Pinpoint the cell where the given text exists, returning its (X, Y) midpoint coordinate. 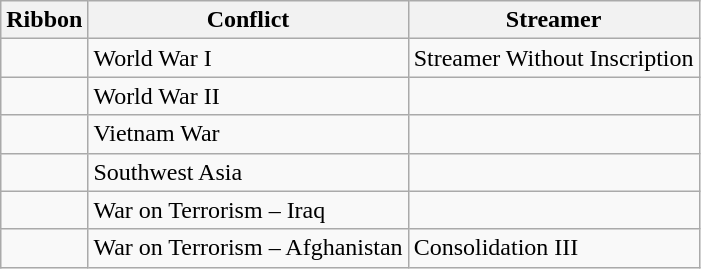
Streamer Without Inscription (554, 58)
War on Terrorism – Iraq (248, 210)
Conflict (248, 20)
War on Terrorism – Afghanistan (248, 248)
Ribbon (44, 20)
World War I (248, 58)
World War II (248, 96)
Vietnam War (248, 134)
Consolidation III (554, 248)
Streamer (554, 20)
Southwest Asia (248, 172)
